Extract the [X, Y] coordinate from the center of the cell holding the provided text.  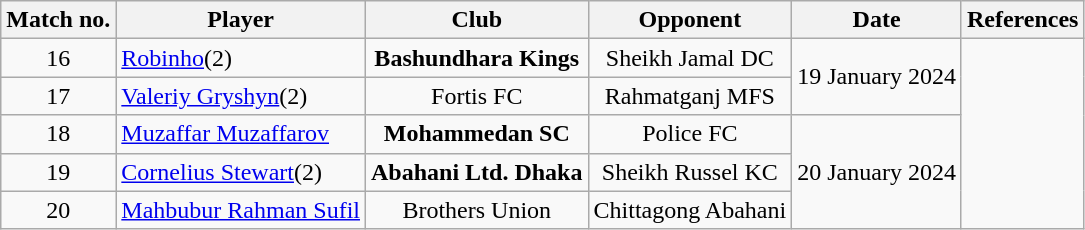
Cornelius Stewart(2) [241, 172]
18 [58, 134]
19 January 2024 [877, 77]
Sheikh Russel KC [690, 172]
Sheikh Jamal DC [690, 58]
19 [58, 172]
17 [58, 96]
Brothers Union [477, 210]
20 [58, 210]
Abahani Ltd. Dhaka [477, 172]
Fortis FC [477, 96]
Match no. [58, 20]
Player [241, 20]
Robinho(2) [241, 58]
References [1022, 20]
Mohammedan SC [477, 134]
Valeriy Gryshyn(2) [241, 96]
Mahbubur Rahman Sufil [241, 210]
Rahmatganj MFS [690, 96]
Chittagong Abahani [690, 210]
16 [58, 58]
Bashundhara Kings [477, 58]
Club [477, 20]
20 January 2024 [877, 172]
Date [877, 20]
Muzaffar Muzaffarov [241, 134]
Police FC [690, 134]
Opponent [690, 20]
